Detect which cell encompasses the target text, then output its [x, y] center coordinate. 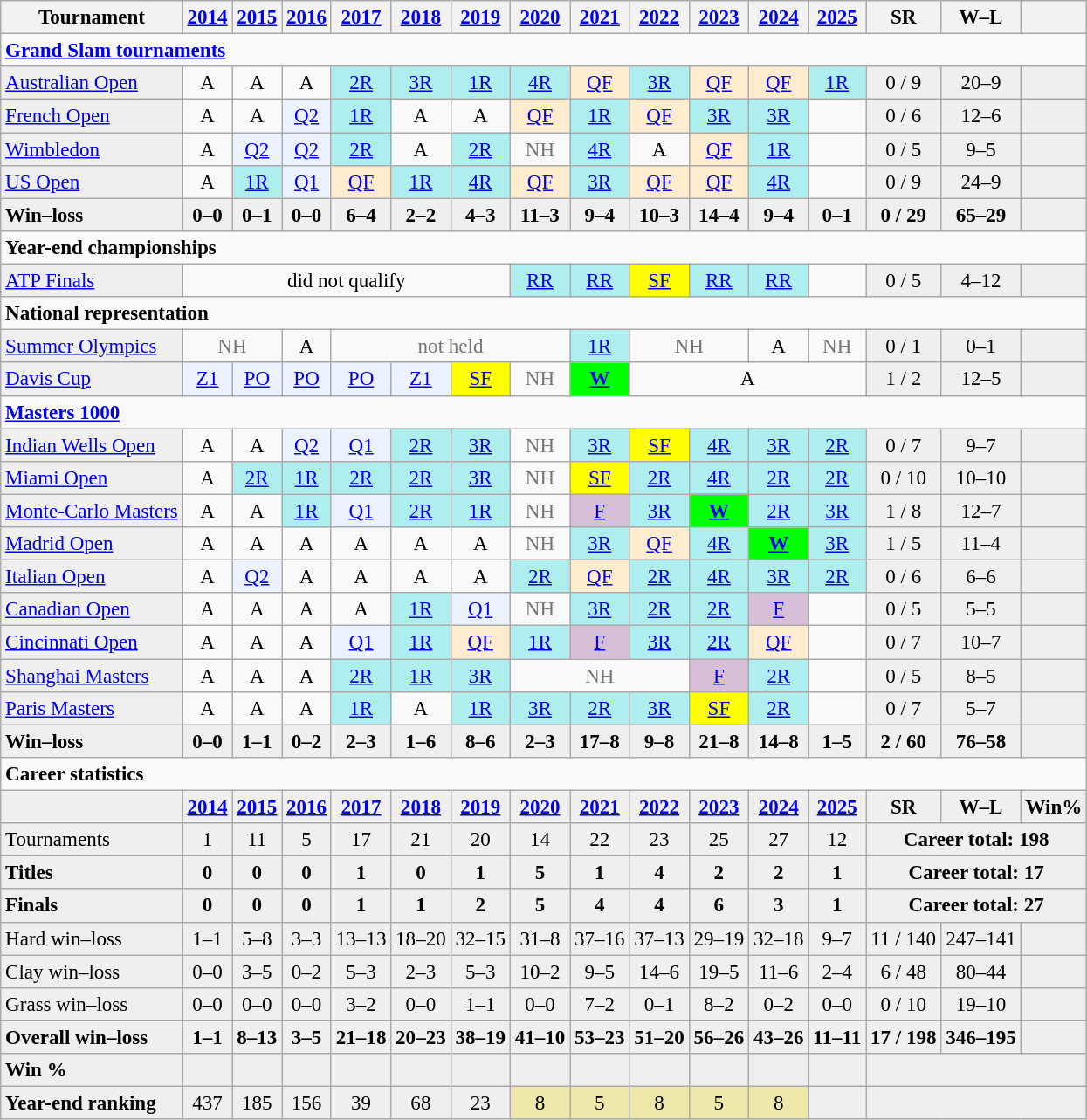
11–6 [779, 972]
Overall win–loss [92, 1037]
14–4 [719, 215]
did not qualify [346, 281]
43–26 [779, 1037]
Summer Olympics [92, 347]
51–20 [659, 1037]
Titles [92, 873]
Hard win–loss [92, 938]
1 / 5 [904, 544]
Masters 1000 [544, 412]
11 / 140 [904, 938]
14 [540, 840]
Grand Slam tournaments [544, 51]
Australian Open [92, 83]
5–8 [257, 938]
Career statistics [544, 774]
37–13 [659, 938]
156 [307, 1103]
6 / 48 [904, 972]
Cincinnati Open [92, 642]
0 / 1 [904, 347]
32–18 [779, 938]
Grass win–loss [92, 1005]
Career total: 17 [976, 873]
20 [480, 840]
14–8 [779, 741]
80–44 [981, 972]
20–9 [981, 83]
19–5 [719, 972]
Paris Masters [92, 709]
2–2 [421, 215]
22 [600, 840]
25 [719, 840]
18–20 [421, 938]
Madrid Open [92, 544]
31–8 [540, 938]
12 [837, 840]
7–2 [600, 1005]
11–11 [837, 1037]
Canadian Open [92, 609]
2–4 [837, 972]
11–4 [981, 544]
6–6 [981, 577]
11 [257, 840]
11–3 [540, 215]
56–26 [719, 1037]
17 / 198 [904, 1037]
Year-end championships [544, 248]
Shanghai Masters [92, 676]
5–5 [981, 609]
National representation [544, 313]
39 [361, 1103]
Year-end ranking [92, 1103]
14–6 [659, 972]
346–195 [981, 1037]
1 / 8 [904, 511]
9–8 [659, 741]
US Open [92, 182]
41–10 [540, 1037]
Clay win–loss [92, 972]
4–3 [480, 215]
12–5 [981, 380]
12–7 [981, 511]
21 [421, 840]
13–13 [361, 938]
Tournament [92, 17]
17–8 [600, 741]
Finals [92, 906]
4–12 [981, 281]
247–141 [981, 938]
65–29 [981, 215]
76–58 [981, 741]
Career total: 198 [976, 840]
1–6 [421, 741]
6–4 [361, 215]
437 [208, 1103]
37–16 [600, 938]
10–7 [981, 642]
2 / 60 [904, 741]
24–9 [981, 182]
6 [719, 906]
1 / 2 [904, 380]
8–6 [480, 741]
3 [779, 906]
21–8 [719, 741]
Indian Wells Open [92, 445]
29–19 [719, 938]
3–3 [307, 938]
Italian Open [92, 577]
Win% [1054, 807]
20–23 [421, 1037]
Wimbledon [92, 149]
32–15 [480, 938]
0 / 29 [904, 215]
Miami Open [92, 478]
27 [779, 840]
21–18 [361, 1037]
Career total: 27 [976, 906]
1–5 [837, 741]
10–3 [659, 215]
8–13 [257, 1037]
68 [421, 1103]
10–2 [540, 972]
Davis Cup [92, 380]
ATP Finals [92, 281]
53–23 [600, 1037]
38–19 [480, 1037]
8–5 [981, 676]
not held [451, 347]
17 [361, 840]
12–6 [981, 116]
3–2 [361, 1005]
185 [257, 1103]
19–10 [981, 1005]
5–7 [981, 709]
Win % [92, 1070]
10–10 [981, 478]
French Open [92, 116]
Monte-Carlo Masters [92, 511]
8–2 [719, 1005]
Tournaments [92, 840]
